Capture the cell that displays the provided text and extract its (x, y) central coordinate. 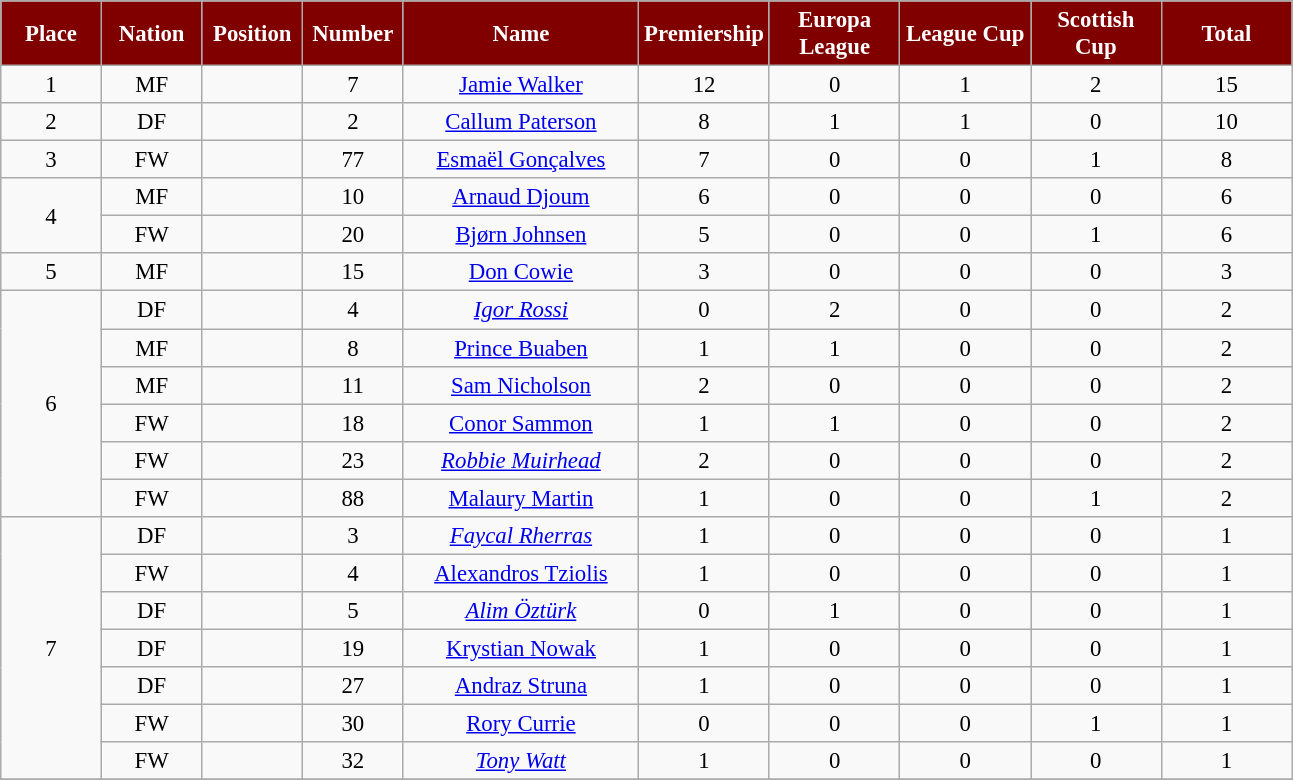
Europa League (834, 34)
League Cup (966, 34)
27 (354, 686)
Rory Currie (521, 724)
Place (52, 34)
Tony Watt (521, 761)
Krystian Nowak (521, 648)
Sam Nicholson (521, 385)
77 (354, 160)
23 (354, 460)
Prince Buaben (521, 348)
19 (354, 648)
Alim Öztürk (521, 611)
Scottish Cup (1096, 34)
88 (354, 498)
Don Cowie (521, 273)
Arnaud Djoum (521, 197)
18 (354, 423)
11 (354, 385)
Total (1226, 34)
Conor Sammon (521, 423)
Igor Rossi (521, 310)
30 (354, 724)
Number (354, 34)
20 (354, 235)
12 (704, 85)
Alexandros Tziolis (521, 573)
Robbie Muirhead (521, 460)
Andraz Struna (521, 686)
Nation (152, 34)
Faycal Rherras (521, 536)
Position (252, 34)
32 (354, 761)
Callum Paterson (521, 122)
Premiership (704, 34)
Name (521, 34)
Malaury Martin (521, 498)
Bjørn Johnsen (521, 235)
Jamie Walker (521, 85)
Esmaël Gonçalves (521, 160)
